Output the [x, y] coordinate of the center of the cell containing the given text.  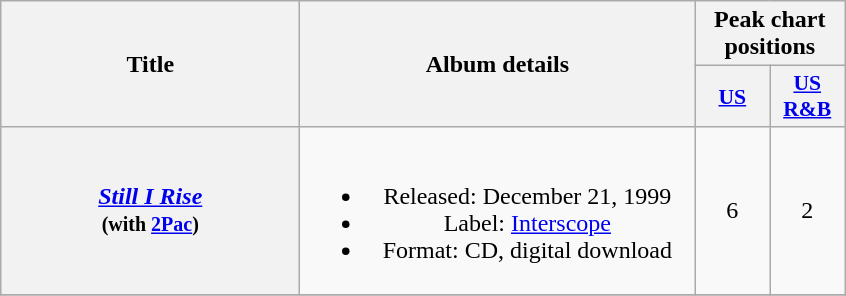
2 [808, 210]
US [732, 96]
Peak chart positions [770, 34]
Album details [498, 64]
Still I Rise (with 2Pac) [150, 210]
Released: December 21, 1999Label: InterscopeFormat: CD, digital download [498, 210]
US R&B [808, 96]
6 [732, 210]
Title [150, 64]
